Pinpoint the cell where the given text exists, returning its [x, y] midpoint coordinate. 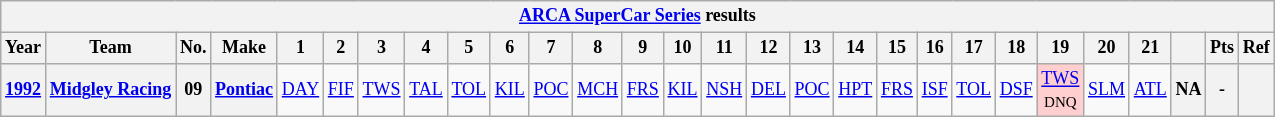
Midgley Racing [110, 90]
20 [1107, 48]
4 [426, 48]
11 [724, 48]
9 [642, 48]
FIF [340, 90]
10 [682, 48]
Pontiac [244, 90]
2 [340, 48]
8 [598, 48]
No. [194, 48]
DAY [300, 90]
ISF [934, 90]
16 [934, 48]
1 [300, 48]
7 [551, 48]
21 [1150, 48]
ATL [1150, 90]
Team [110, 48]
SLM [1107, 90]
1992 [24, 90]
3 [382, 48]
TAL [426, 90]
19 [1060, 48]
Make [244, 48]
TWS [382, 90]
14 [856, 48]
HPT [856, 90]
- [1222, 90]
TWSDNQ [1060, 90]
Ref [1256, 48]
17 [974, 48]
5 [468, 48]
Pts [1222, 48]
Year [24, 48]
12 [769, 48]
18 [1016, 48]
6 [510, 48]
DEL [769, 90]
DSF [1016, 90]
13 [812, 48]
MCH [598, 90]
NA [1188, 90]
NSH [724, 90]
09 [194, 90]
15 [898, 48]
ARCA SuperCar Series results [638, 16]
